Locate the cell with the specified text and output its (x, y) center coordinate. 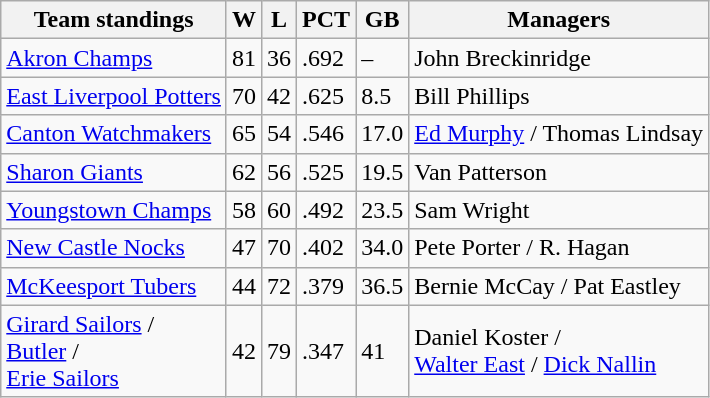
56 (280, 172)
72 (280, 286)
.546 (326, 134)
Sharon Giants (114, 172)
.347 (326, 351)
.402 (326, 248)
Girard Sailors / Butler / Erie Sailors (114, 351)
19.5 (382, 172)
New Castle Nocks (114, 248)
Team standings (114, 20)
Akron Champs (114, 58)
Pete Porter / R. Hagan (559, 248)
23.5 (382, 210)
Bernie McCay / Pat Eastley (559, 286)
East Liverpool Potters (114, 96)
60 (280, 210)
54 (280, 134)
.492 (326, 210)
36 (280, 58)
John Breckinridge (559, 58)
Canton Watchmakers (114, 134)
36.5 (382, 286)
Daniel Koster / Walter East / Dick Nallin (559, 351)
Ed Murphy / Thomas Lindsay (559, 134)
41 (382, 351)
W (244, 20)
.625 (326, 96)
79 (280, 351)
– (382, 58)
58 (244, 210)
Sam Wright (559, 210)
Bill Phillips (559, 96)
62 (244, 172)
Managers (559, 20)
McKeesport Tubers (114, 286)
34.0 (382, 248)
17.0 (382, 134)
Van Patterson (559, 172)
8.5 (382, 96)
Youngstown Champs (114, 210)
L (280, 20)
81 (244, 58)
.692 (326, 58)
47 (244, 248)
GB (382, 20)
.525 (326, 172)
65 (244, 134)
44 (244, 286)
.379 (326, 286)
PCT (326, 20)
